Return [X, Y] of the center of cell containing provided text 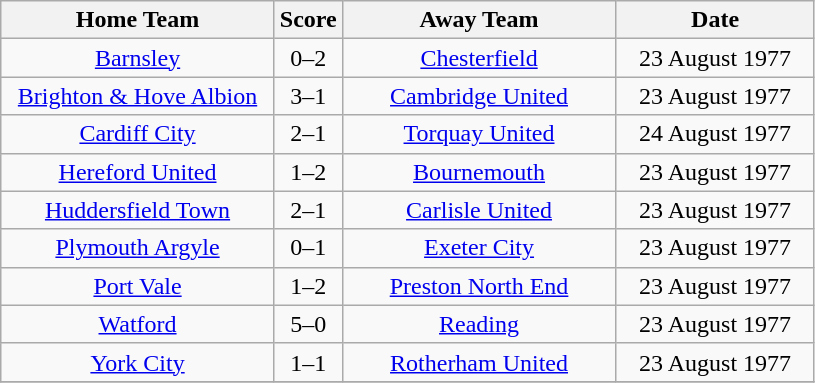
24 August 1977 [716, 134]
Date [716, 20]
Reading [479, 324]
Away Team [479, 20]
5–0 [308, 324]
Bournemouth [479, 172]
Watford [138, 324]
0–2 [308, 58]
3–1 [308, 96]
Plymouth Argyle [138, 248]
1–1 [308, 362]
Score [308, 20]
Huddersfield Town [138, 210]
Brighton & Hove Albion [138, 96]
Cambridge United [479, 96]
Exeter City [479, 248]
Home Team [138, 20]
Barnsley [138, 58]
0–1 [308, 248]
Chesterfield [479, 58]
Port Vale [138, 286]
York City [138, 362]
Torquay United [479, 134]
Rotherham United [479, 362]
Preston North End [479, 286]
Hereford United [138, 172]
Carlisle United [479, 210]
Cardiff City [138, 134]
